Pinpoint the cell where the given text exists, returning its (X, Y) midpoint coordinate. 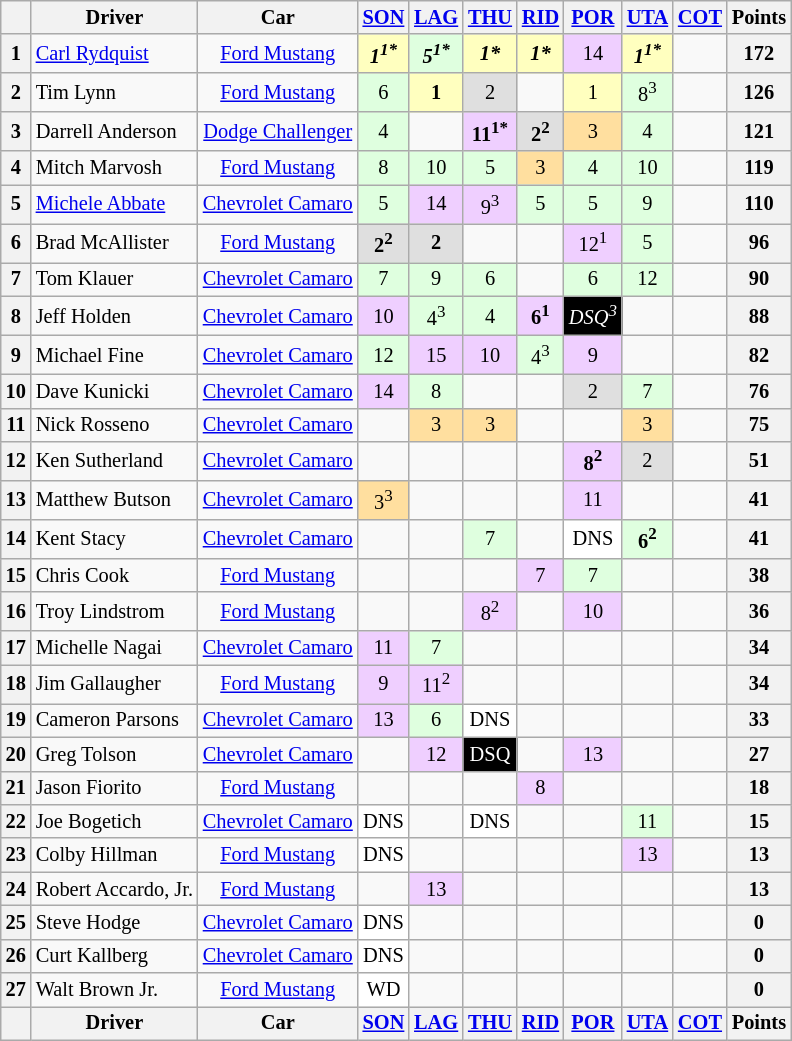
Michele Abbate (114, 204)
38 (759, 575)
26 (16, 956)
110 (759, 204)
25 (16, 922)
90 (759, 279)
Darrell Anderson (114, 132)
DSQ (490, 754)
20 (16, 754)
126 (759, 92)
112 (436, 684)
Dave Kunicki (114, 391)
62 (648, 538)
Cameron Parsons (114, 720)
Robert Accardo, Jr. (114, 889)
Mitch Marvosh (114, 168)
Dodge Challenger (278, 132)
88 (759, 316)
Colby Hillman (114, 855)
Curt Kallberg (114, 956)
83 (648, 92)
21 (16, 788)
172 (759, 54)
Steve Hodge (114, 922)
24 (16, 889)
Matthew Butson (114, 500)
51 (759, 460)
76 (759, 391)
Tom Klauer (114, 279)
Walt Brown Jr. (114, 990)
17 (16, 648)
19 (16, 720)
Ken Sutherland (114, 460)
DSQ3 (593, 316)
Kent Stacy (114, 538)
96 (759, 242)
Jim Gallaugher (114, 684)
23 (16, 855)
16 (16, 612)
111* (490, 132)
Jeff Holden (114, 316)
119 (759, 168)
Joe Bogetich (114, 821)
Troy Lindstrom (114, 612)
36 (759, 612)
Brad McAllister (114, 242)
61 (540, 316)
Michael Fine (114, 354)
Carl Rydquist (114, 54)
Tim Lynn (114, 92)
Chris Cook (114, 575)
Jason Fiorito (114, 788)
Michelle Nagai (114, 648)
75 (759, 425)
Nick Rosseno (114, 425)
WD (384, 990)
51* (436, 54)
93 (490, 204)
Greg Tolson (114, 754)
